Output the [x, y] coordinate of the center of the cell containing the given text.  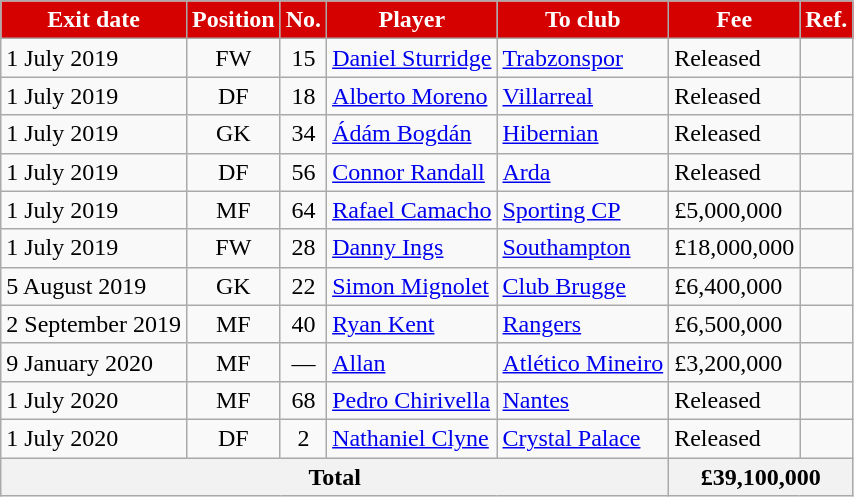
Nantes [583, 400]
£5,000,000 [734, 210]
— [303, 362]
5 August 2019 [94, 286]
Rangers [583, 324]
Arda [583, 172]
2 September 2019 [94, 324]
Trabzonspor [583, 58]
Villarreal [583, 96]
£3,200,000 [734, 362]
Hibernian [583, 134]
Atlético Mineiro [583, 362]
68 [303, 400]
Simon Mignolet [412, 286]
22 [303, 286]
Crystal Palace [583, 438]
28 [303, 248]
Total [335, 477]
Daniel Sturridge [412, 58]
Club Brugge [583, 286]
No. [303, 20]
64 [303, 210]
56 [303, 172]
Ryan Kent [412, 324]
£18,000,000 [734, 248]
Alberto Moreno [412, 96]
Ref. [826, 20]
Sporting CP [583, 210]
Connor Randall [412, 172]
Ádám Bogdán [412, 134]
Rafael Camacho [412, 210]
Player [412, 20]
Allan [412, 362]
Position [233, 20]
2 [303, 438]
Exit date [94, 20]
18 [303, 96]
To club [583, 20]
Fee [734, 20]
Southampton [583, 248]
Nathaniel Clyne [412, 438]
40 [303, 324]
Pedro Chirivella [412, 400]
34 [303, 134]
£6,400,000 [734, 286]
£6,500,000 [734, 324]
9 January 2020 [94, 362]
15 [303, 58]
Danny Ings [412, 248]
£39,100,000 [761, 477]
